Scan for the cell matching the given text and deliver its [x, y] coordinate at center. 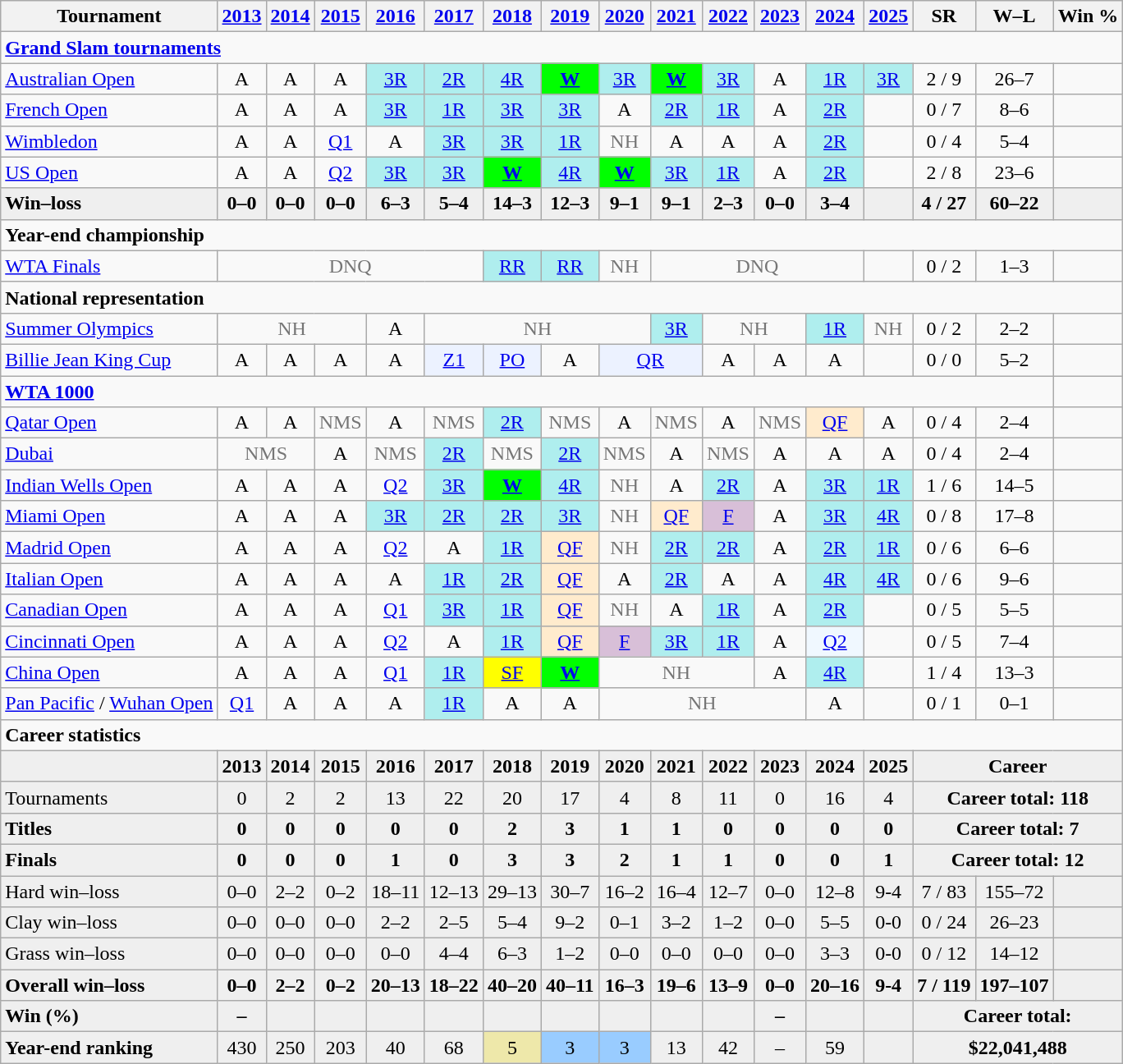
4 / 27 [944, 204]
Career total: 118 [1018, 797]
29–13 [512, 891]
Win % [1089, 16]
5 [512, 1048]
Titles [109, 828]
9–2 [570, 923]
Win–loss [109, 204]
5–2 [1015, 360]
W–L [1015, 16]
Miami Open [109, 516]
1 / 6 [944, 485]
20–16 [836, 985]
26–7 [1015, 79]
250 [291, 1048]
40 [396, 1048]
National representation [561, 297]
16–2 [624, 891]
Tournament [109, 16]
17–8 [1015, 516]
French Open [109, 110]
1–3 [1015, 266]
US Open [109, 172]
China Open [109, 672]
SR [944, 16]
7 / 119 [944, 985]
203 [340, 1048]
18–22 [453, 985]
3–2 [676, 923]
8–6 [1015, 110]
Dubai [109, 454]
12–3 [570, 204]
Finals [109, 860]
0 / 1 [944, 704]
40–20 [512, 985]
Career statistics [561, 735]
Career total: [1018, 1016]
Indian Wells Open [109, 485]
197–107 [1015, 985]
0 / 12 [944, 954]
Tournaments [109, 797]
20–13 [396, 985]
9–6 [1015, 579]
3–4 [836, 204]
16–4 [676, 891]
2–5 [453, 923]
68 [453, 1048]
0 / 24 [944, 923]
18–11 [396, 891]
8 [676, 797]
Summer Olympics [109, 328]
Grass win–loss [109, 954]
Career total: 12 [1018, 860]
59 [836, 1048]
14–3 [512, 204]
22 [453, 797]
7–4 [1015, 641]
Z1 [453, 360]
11 [727, 797]
4–4 [453, 954]
26–23 [1015, 923]
QR [650, 360]
12–8 [836, 891]
1 / 4 [944, 672]
Cincinnati Open [109, 641]
SF [512, 672]
2 / 9 [944, 79]
Career [1018, 766]
$22,041,488 [1018, 1048]
30–7 [570, 891]
12–13 [453, 891]
Clay win–loss [109, 923]
Pan Pacific / Wuhan Open [109, 704]
7 / 83 [944, 891]
Madrid Open [109, 548]
Canadian Open [109, 610]
Hard win–loss [109, 891]
Year-end championship [561, 235]
2–3 [727, 204]
0 / 8 [944, 516]
42 [727, 1048]
Qatar Open [109, 423]
Grand Slam tournaments [561, 48]
17 [570, 797]
13–3 [1015, 672]
Italian Open [109, 579]
60–22 [1015, 204]
16–3 [624, 985]
Billie Jean King Cup [109, 360]
20 [512, 797]
Overall win–loss [109, 985]
Win (%) [109, 1016]
Career total: 7 [1018, 828]
14–12 [1015, 954]
Wimbledon [109, 141]
Australian Open [109, 79]
12–7 [727, 891]
2 / 8 [944, 172]
Year-end ranking [109, 1048]
16 [836, 797]
WTA 1000 [527, 392]
0 / 7 [944, 110]
PO [512, 360]
155–72 [1015, 891]
WTA Finals [109, 266]
14–5 [1015, 485]
23–6 [1015, 172]
0 / 0 [944, 360]
3–3 [836, 954]
13–9 [727, 985]
6–6 [1015, 548]
19–6 [676, 985]
430 [241, 1048]
40–11 [570, 985]
